Return [x, y] of the center of cell containing provided text 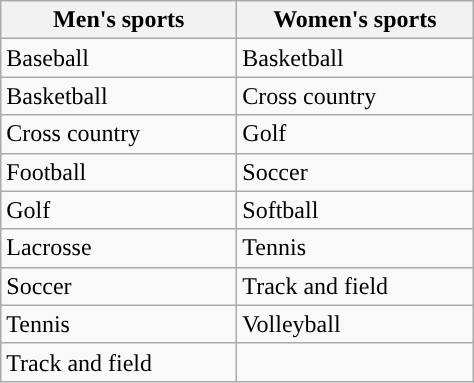
Volleyball [355, 324]
Football [119, 172]
Softball [355, 210]
Baseball [119, 58]
Men's sports [119, 20]
Lacrosse [119, 248]
Women's sports [355, 20]
